Provide the [x, y] coordinate of the cell's center where the given text is located.  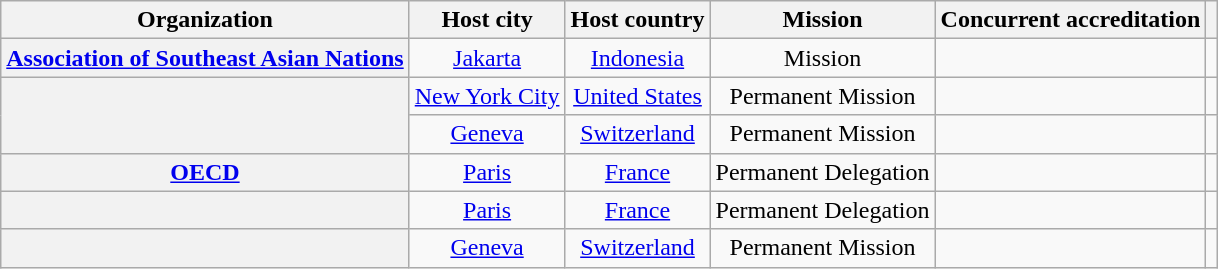
New York City [487, 96]
Jakarta [487, 58]
Concurrent accreditation [1070, 20]
United States [638, 96]
Host city [487, 20]
Indonesia [638, 58]
Association of Southeast Asian Nations [205, 58]
Organization [205, 20]
OECD [205, 172]
Host country [638, 20]
